For the text-containing cell, return its midpoint in [X, Y] coordinate format. 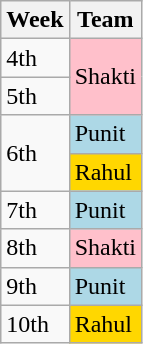
4th [35, 58]
10th [35, 324]
6th [35, 153]
9th [35, 286]
8th [35, 248]
5th [35, 96]
7th [35, 210]
Week [35, 20]
Team [105, 20]
